Search for the cell housing the specified text and yield its [X, Y] center coordinate. 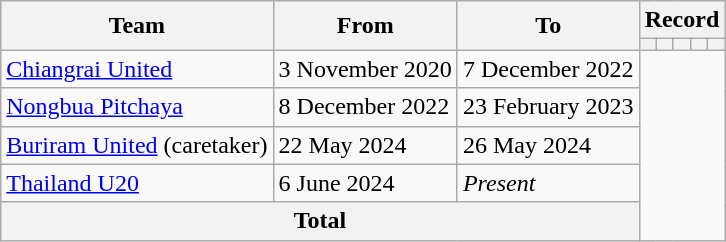
Chiangrai United [137, 69]
6 June 2024 [365, 183]
To [548, 26]
From [365, 26]
7 December 2022 [548, 69]
Buriram United (caretaker) [137, 145]
Present [548, 183]
Thailand U20 [137, 183]
8 December 2022 [365, 107]
Total [320, 221]
Nongbua Pitchaya [137, 107]
3 November 2020 [365, 69]
Team [137, 26]
26 May 2024 [548, 145]
Record [682, 20]
23 February 2023 [548, 107]
22 May 2024 [365, 145]
